Scan for the cell matching the given text and deliver its [x, y] coordinate at center. 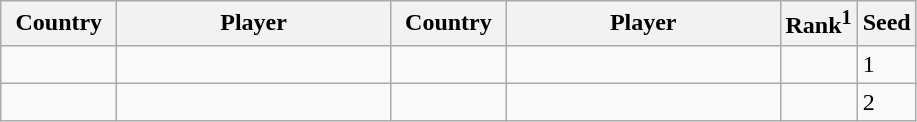
1 [886, 64]
2 [886, 102]
Seed [886, 24]
Rank1 [818, 24]
